For the text-containing cell, return its midpoint in [X, Y] coordinate format. 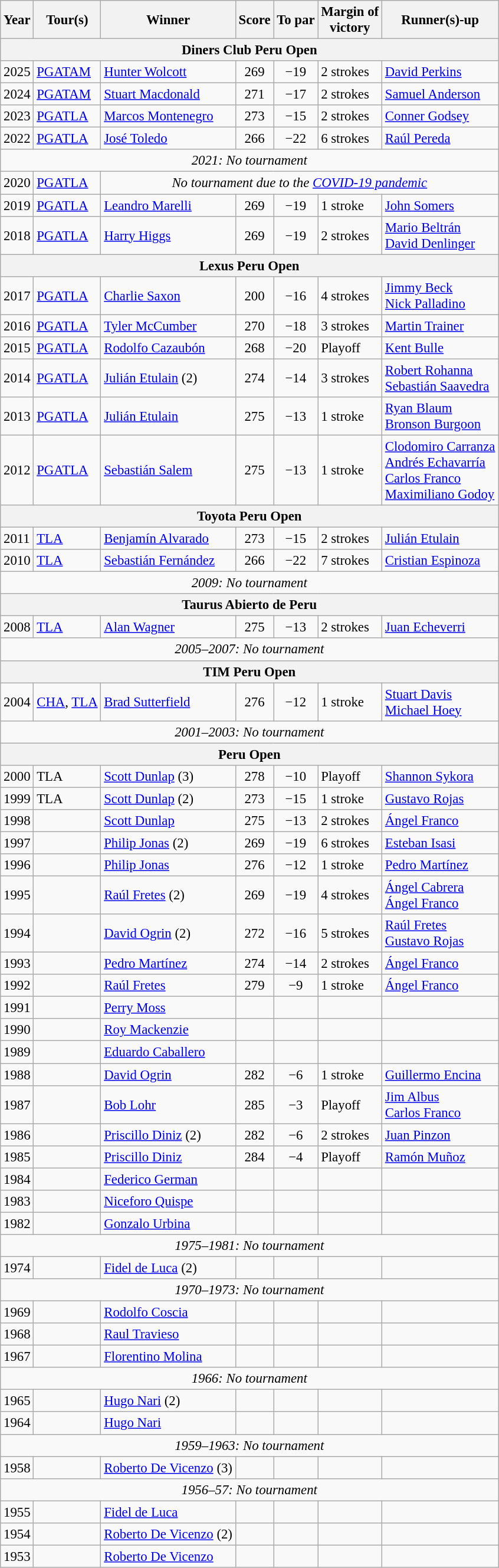
Jim Albus Carlos Franco [440, 1105]
1958 [17, 1468]
270 [255, 326]
279 [255, 986]
2019 [17, 205]
Robert Rohanna Sebastián Saavedra [440, 378]
−3 [296, 1105]
Esteban Isasi [440, 843]
Conner Godsey [440, 116]
2017 [17, 295]
1984 [17, 1179]
−17 [296, 94]
Lexus Peru Open [249, 266]
Jimmy Beck Nick Palladino [440, 295]
1969 [17, 1312]
1996 [17, 865]
Charlie Saxon [168, 295]
Ramón Muñoz [440, 1157]
2015 [17, 348]
Hunter Wolcott [168, 72]
1997 [17, 843]
271 [255, 94]
Priscillo Diniz [168, 1157]
Juan Pinzon [440, 1135]
Hugo Nari (2) [168, 1401]
Tyler McCumber [168, 326]
Sebastián Fernández [168, 561]
Roberto De Vicenzo [168, 1556]
−18 [296, 326]
Toyota Peru Open [249, 516]
2014 [17, 378]
Eduardo Caballero [168, 1052]
2016 [17, 326]
5 strokes [350, 934]
Florentino Molina [168, 1357]
2010 [17, 561]
1986 [17, 1135]
1989 [17, 1052]
1964 [17, 1423]
Scott Dunlap (3) [168, 777]
2011 [17, 539]
Peru Open [249, 754]
1992 [17, 986]
Runner(s)-up [440, 20]
Clodomiro Carranza Andrés Echavarría Carlos Franco Maximiliano Godoy [440, 470]
2021: No tournament [249, 161]
1990 [17, 1030]
Margin ofvictory [350, 20]
Juan Echeverri [440, 627]
1985 [17, 1157]
Rodolfo Coscia [168, 1312]
Ángel Cabrera Ángel Franco [440, 896]
1974 [17, 1268]
Raúl Pereda [440, 139]
Stuart Davis Michael Hoey [440, 702]
Benjamín Alvarado [168, 539]
Priscillo Diniz (2) [168, 1135]
Raúl Fretes Gustavo Rojas [440, 934]
Julián Etulain (2) [168, 378]
Gustavo Rojas [440, 798]
1975–1981: No tournament [249, 1246]
Kent Bulle [440, 348]
2012 [17, 470]
Harry Higgs [168, 235]
284 [255, 1157]
Fidel de Luca (2) [168, 1268]
Hugo Nari [168, 1423]
1967 [17, 1357]
Stuart Macdonald [168, 94]
José Toledo [168, 139]
Scott Dunlap [168, 821]
1955 [17, 1512]
Taurus Abierto de Peru [249, 605]
Niceforo Quispe [168, 1202]
1994 [17, 934]
2000 [17, 777]
1991 [17, 1008]
Federico German [168, 1179]
Scott Dunlap (2) [168, 798]
2024 [17, 94]
Year [17, 20]
Raúl Fretes [168, 986]
2008 [17, 627]
2009: No tournament [249, 583]
Shannon Sykora [440, 777]
2013 [17, 417]
TIM Peru Open [249, 672]
Philip Jonas (2) [168, 843]
Sebastián Salem [168, 470]
1987 [17, 1105]
278 [255, 777]
Roberto De Vicenzo (3) [168, 1468]
1959–1963: No tournament [249, 1445]
Rodolfo Cazaubón [168, 348]
1982 [17, 1223]
Ryan Blaum Bronson Burgoon [440, 417]
1995 [17, 896]
285 [255, 1105]
Samuel Anderson [440, 94]
2020 [17, 183]
David Perkins [440, 72]
272 [255, 934]
−9 [296, 986]
1965 [17, 1401]
200 [255, 295]
Raul Travieso [168, 1334]
David Ogrin [168, 1075]
7 strokes [350, 561]
CHA, TLA [67, 702]
1988 [17, 1075]
2023 [17, 116]
2025 [17, 72]
John Somers [440, 205]
Marcos Montenegro [168, 116]
1954 [17, 1534]
2004 [17, 702]
268 [255, 348]
1998 [17, 821]
Martin Trainer [440, 326]
No tournament due to the COVID-19 pandemic [300, 183]
Mario Beltrán David Denlinger [440, 235]
1956–57: No tournament [249, 1490]
To par [296, 20]
Bob Lohr [168, 1105]
2001–2003: No tournament [249, 732]
Fidel de Luca [168, 1512]
Roberto De Vicenzo (2) [168, 1534]
Cristian Espinoza [440, 561]
Raúl Fretes (2) [168, 896]
Tour(s) [67, 20]
1999 [17, 798]
−20 [296, 348]
1983 [17, 1202]
1966: No tournament [249, 1379]
Philip Jonas [168, 865]
Alan Wagner [168, 627]
2022 [17, 139]
Diners Club Peru Open [249, 50]
2005–2007: No tournament [249, 650]
David Ogrin (2) [168, 934]
Perry Moss [168, 1008]
Guillermo Encina [440, 1075]
Leandro Marelli [168, 205]
1993 [17, 964]
1953 [17, 1556]
−4 [296, 1157]
Score [255, 20]
1968 [17, 1334]
Roy Mackenzie [168, 1030]
Brad Sutterfield [168, 702]
1970–1973: No tournament [249, 1290]
−10 [296, 777]
Winner [168, 20]
2018 [17, 235]
Gonzalo Urbina [168, 1223]
